From the cell containing the given text, extract its center point as (X, Y) coordinate. 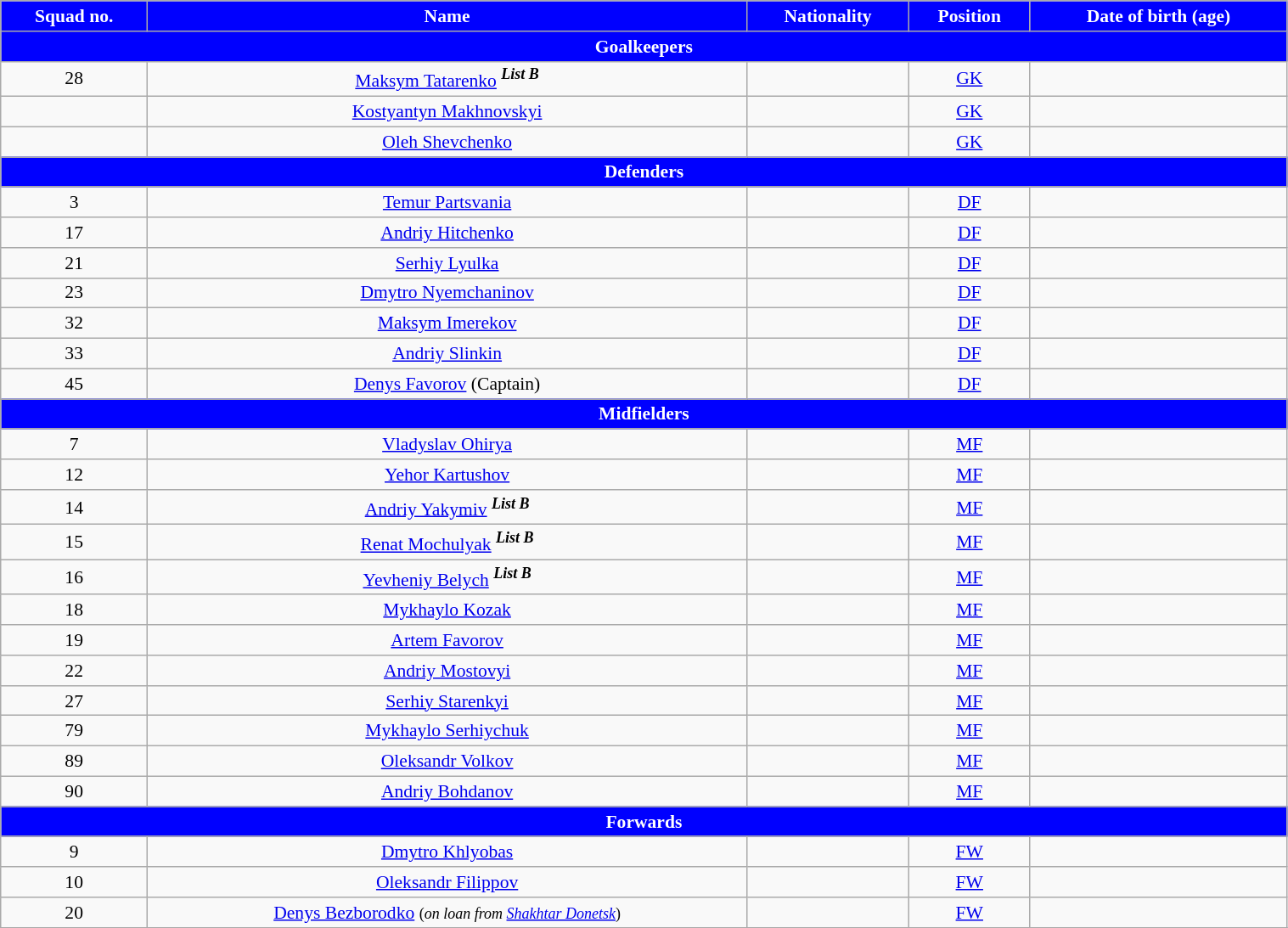
14 (75, 508)
19 (75, 640)
Andriy Yakymiv List B (447, 508)
Vladyslav Ohirya (447, 445)
Maksym Imerekov (447, 323)
Date of birth (age) (1158, 16)
Squad no. (75, 16)
Andriy Slinkin (447, 354)
Denys Favorov (Captain) (447, 384)
Andriy Hitchenko (447, 233)
Name (447, 16)
Andriy Bohdanov (447, 792)
7 (75, 445)
18 (75, 610)
33 (75, 354)
Nationality (829, 16)
Artem Favorov (447, 640)
Dmytro Nyemchaninov (447, 293)
Position (970, 16)
9 (75, 852)
17 (75, 233)
3 (75, 203)
22 (75, 671)
Oleksandr Volkov (447, 762)
89 (75, 762)
Yehor Kartushov (447, 475)
Goalkeepers (644, 47)
10 (75, 882)
Maksym Tatarenko List B (447, 78)
45 (75, 384)
23 (75, 293)
Renat Mochulyak List B (447, 542)
79 (75, 731)
Yevheniy Belych List B (447, 577)
Defenders (644, 172)
Oleh Shevchenko (447, 142)
Mykhaylo Kozak (447, 610)
Mykhaylo Serhiychuk (447, 731)
15 (75, 542)
32 (75, 323)
90 (75, 792)
Kostyantyn Makhnovskyi (447, 112)
Denys Bezborodko (on loan from Shakhtar Donetsk) (447, 913)
Serhiy Lyulka (447, 263)
27 (75, 701)
Midfielders (644, 414)
Serhiy Starenkyi (447, 701)
Andriy Mostovyi (447, 671)
12 (75, 475)
21 (75, 263)
Temur Partsvania (447, 203)
Oleksandr Filippov (447, 882)
20 (75, 913)
Dmytro Khlyobas (447, 852)
Forwards (644, 822)
16 (75, 577)
28 (75, 78)
